Scan for the cell matching the given text and deliver its (X, Y) coordinate at center. 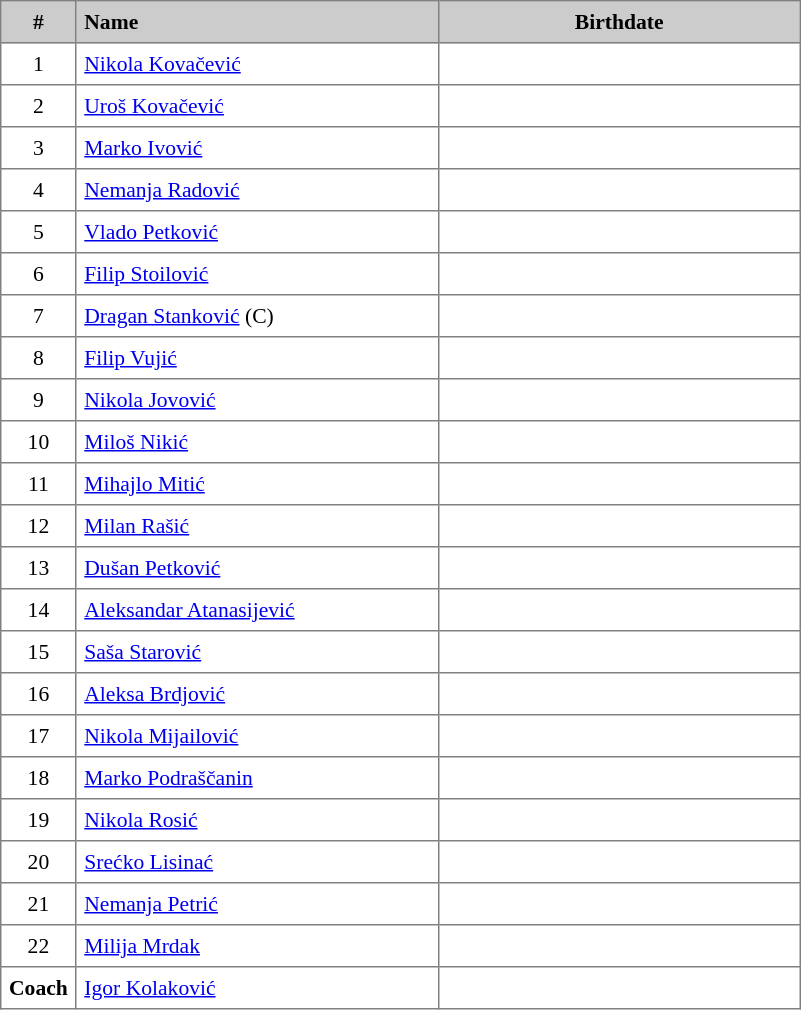
Milan Rašić (257, 526)
9 (38, 400)
Saša Starović (257, 652)
4 (38, 190)
Milija Mrdak (257, 946)
Nemanja Petrić (257, 904)
Miloš Nikić (257, 442)
Name (257, 22)
Birthdate (619, 22)
Nikola Jovović (257, 400)
12 (38, 526)
13 (38, 568)
Igor Kolaković (257, 988)
Aleksa Brdjović (257, 694)
Nemanja Radović (257, 190)
Mihajlo Mitić (257, 484)
8 (38, 358)
Vlado Petković (257, 232)
Srećko Lisinać (257, 862)
22 (38, 946)
20 (38, 862)
Nikola Rosić (257, 820)
3 (38, 148)
21 (38, 904)
# (38, 22)
5 (38, 232)
1 (38, 64)
10 (38, 442)
11 (38, 484)
18 (38, 778)
Dragan Stanković (C) (257, 316)
19 (38, 820)
6 (38, 274)
Uroš Kovačević (257, 106)
Filip Vujić (257, 358)
Marko Podraščanin (257, 778)
15 (38, 652)
Filip Stoilović (257, 274)
7 (38, 316)
2 (38, 106)
16 (38, 694)
14 (38, 610)
17 (38, 736)
Dušan Petković (257, 568)
Nikola Mijailović (257, 736)
Aleksandar Atanasijević (257, 610)
Nikola Kovačević (257, 64)
Coach (38, 988)
Marko Ivović (257, 148)
